Provide the (X, Y) coordinate of the cell's center where the given text is located.  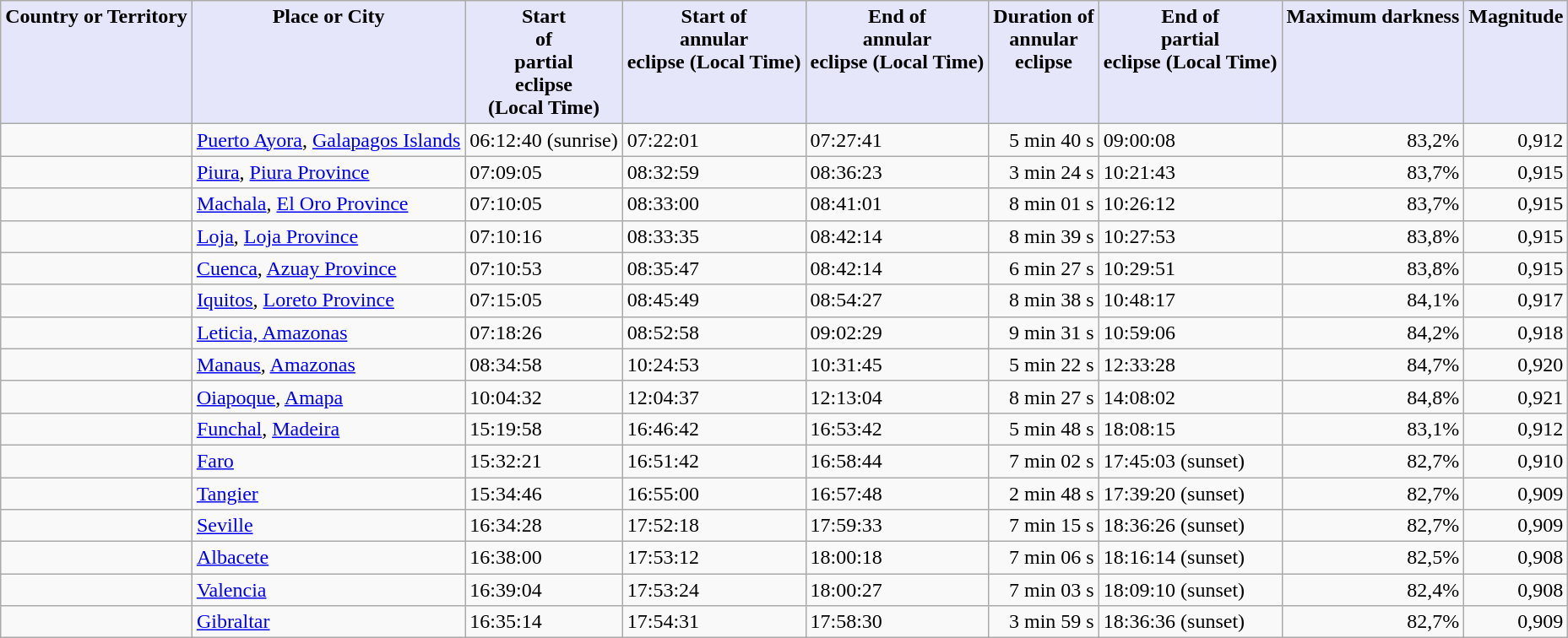
17:45:03 (sunset) (1191, 461)
16:57:48 (897, 494)
07:09:05 (544, 172)
12:04:37 (714, 397)
84,2% (1373, 333)
Place or City (328, 62)
0,910 (1516, 461)
16:53:42 (897, 429)
Loja, Loja Province (328, 236)
10:04:32 (544, 397)
10:59:06 (1191, 333)
07:22:01 (714, 140)
Oiapoque, Amapa (328, 397)
09:02:29 (897, 333)
Piura, Piura Province (328, 172)
Valencia (328, 590)
10:26:12 (1191, 204)
Funchal, Madeira (328, 429)
Seville (328, 526)
8 min 27 s (1044, 397)
16:34:28 (544, 526)
Gibraltar (328, 622)
Albacete (328, 558)
16:38:00 (544, 558)
08:33:00 (714, 204)
09:00:08 (1191, 140)
08:34:58 (544, 365)
7 min 15 s (1044, 526)
07:27:41 (897, 140)
Cuenca, Azuay Province (328, 268)
83,2% (1373, 140)
08:41:01 (897, 204)
Country or Territory (96, 62)
Machala, El Oro Province (328, 204)
08:45:49 (714, 300)
7 min 06 s (1044, 558)
12:33:28 (1191, 365)
16:46:42 (714, 429)
17:59:33 (897, 526)
17:39:20 (sunset) (1191, 494)
84,8% (1373, 397)
Manaus, Amazonas (328, 365)
07:10:05 (544, 204)
10:31:45 (897, 365)
07:15:05 (544, 300)
Startofpartialeclipse(Local Time) (544, 62)
18:00:18 (897, 558)
Start ofannulareclipse (Local Time) (714, 62)
10:27:53 (1191, 236)
7 min 02 s (1044, 461)
Puerto Ayora, Galapagos Islands (328, 140)
0,921 (1516, 397)
07:10:16 (544, 236)
18:08:15 (1191, 429)
08:32:59 (714, 172)
17:54:31 (714, 622)
10:48:17 (1191, 300)
Faro (328, 461)
17:52:18 (714, 526)
16:58:44 (897, 461)
08:33:35 (714, 236)
16:55:00 (714, 494)
16:51:42 (714, 461)
Magnitude (1516, 62)
08:35:47 (714, 268)
8 min 01 s (1044, 204)
16:35:14 (544, 622)
16:39:04 (544, 590)
17:53:12 (714, 558)
17:53:24 (714, 590)
84,7% (1373, 365)
3 min 24 s (1044, 172)
9 min 31 s (1044, 333)
84,1% (1373, 300)
18:36:26 (sunset) (1191, 526)
Maximum darkness (1373, 62)
08:52:58 (714, 333)
08:36:23 (897, 172)
18:16:14 (sunset) (1191, 558)
5 min 40 s (1044, 140)
10:24:53 (714, 365)
8 min 39 s (1044, 236)
5 min 48 s (1044, 429)
18:36:36 (sunset) (1191, 622)
0,920 (1516, 365)
83,1% (1373, 429)
Tangier (328, 494)
12:13:04 (897, 397)
0,918 (1516, 333)
Iquitos, Loreto Province (328, 300)
15:34:46 (544, 494)
2 min 48 s (1044, 494)
15:19:58 (544, 429)
6 min 27 s (1044, 268)
17:58:30 (897, 622)
8 min 38 s (1044, 300)
82,4% (1373, 590)
End ofpartialeclipse (Local Time) (1191, 62)
10:21:43 (1191, 172)
10:29:51 (1191, 268)
07:18:26 (544, 333)
End ofannulareclipse (Local Time) (897, 62)
0,917 (1516, 300)
18:00:27 (897, 590)
18:09:10 (sunset) (1191, 590)
5 min 22 s (1044, 365)
08:54:27 (897, 300)
7 min 03 s (1044, 590)
06:12:40 (sunrise) (544, 140)
15:32:21 (544, 461)
07:10:53 (544, 268)
14:08:02 (1191, 397)
Leticia, Amazonas (328, 333)
3 min 59 s (1044, 622)
Duration ofannulareclipse (1044, 62)
82,5% (1373, 558)
